Pinpoint the cell where the given text exists, returning its (X, Y) midpoint coordinate. 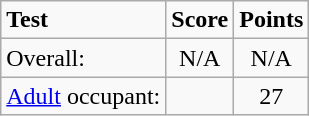
Test (84, 20)
27 (272, 96)
Points (272, 20)
Overall: (84, 58)
Score (200, 20)
Adult occupant: (84, 96)
